Capture the cell that displays the provided text and extract its [X, Y] central coordinate. 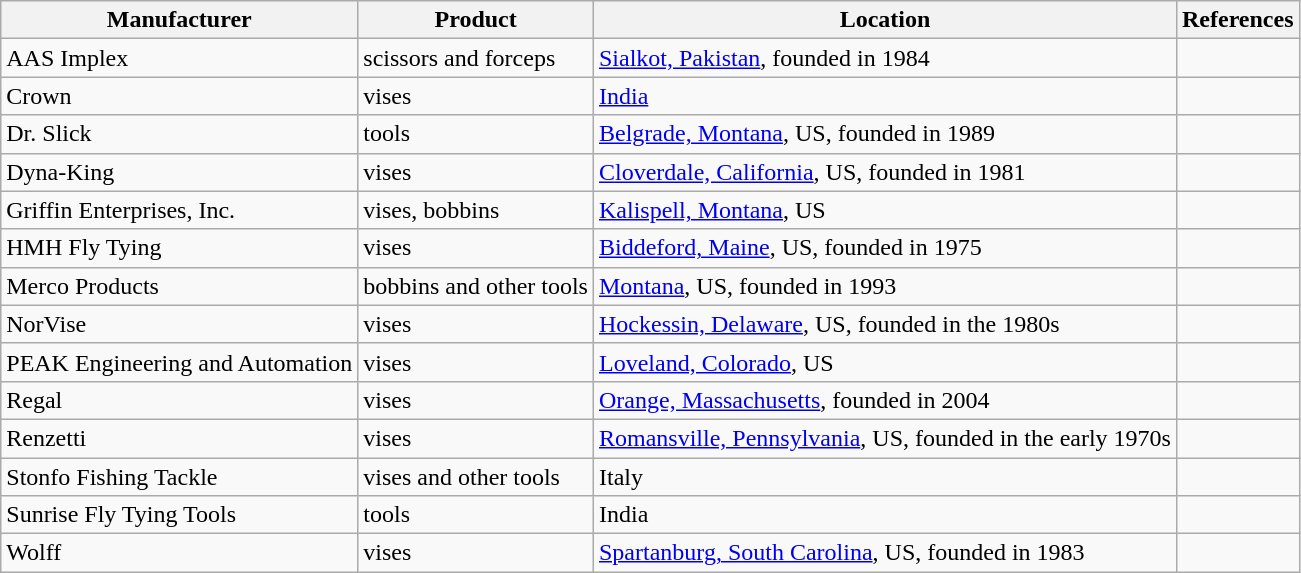
Location [884, 20]
Wolff [180, 553]
Manufacturer [180, 20]
Biddeford, Maine, US, founded in 1975 [884, 248]
Hockessin, Delaware, US, founded in the 1980s [884, 324]
Kalispell, Montana, US [884, 210]
vises, bobbins [476, 210]
Italy [884, 477]
Stonfo Fishing Tackle [180, 477]
bobbins and other tools [476, 286]
Regal [180, 400]
Belgrade, Montana, US, founded in 1989 [884, 134]
PEAK Engineering and Automation [180, 362]
References [1238, 20]
NorVise [180, 324]
Orange, Massachusetts, founded in 2004 [884, 400]
Romansville, Pennsylvania, US, founded in the early 1970s [884, 438]
Montana, US, founded in 1993 [884, 286]
scissors and forceps [476, 58]
vises and other tools [476, 477]
Spartanburg, South Carolina, US, founded in 1983 [884, 553]
Product [476, 20]
Dyna-King [180, 172]
Sialkot, Pakistan, founded in 1984 [884, 58]
Griffin Enterprises, Inc. [180, 210]
Loveland, Colorado, US [884, 362]
AAS Implex [180, 58]
Dr. Slick [180, 134]
Cloverdale, California, US, founded in 1981 [884, 172]
HMH Fly Tying [180, 248]
Renzetti [180, 438]
Crown [180, 96]
Merco Products [180, 286]
Sunrise Fly Tying Tools [180, 515]
